Provide the (X, Y) coordinate of the cell's center where the given text is located.  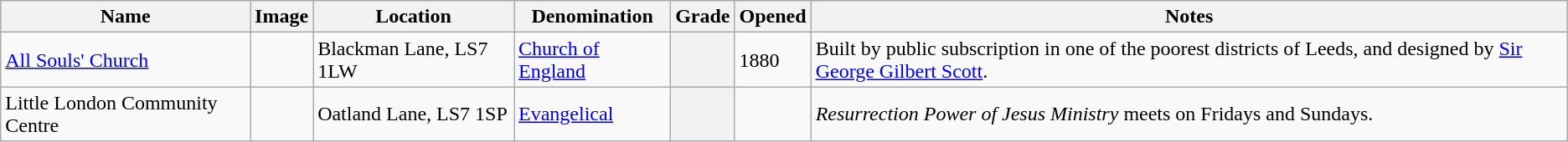
Little London Community Centre (126, 114)
Oatland Lane, LS7 1SP (414, 114)
Grade (703, 17)
1880 (772, 60)
Built by public subscription in one of the poorest districts of Leeds, and designed by Sir George Gilbert Scott. (1189, 60)
Opened (772, 17)
Evangelical (593, 114)
Image (281, 17)
All Souls' Church (126, 60)
Church of England (593, 60)
Denomination (593, 17)
Notes (1189, 17)
Name (126, 17)
Blackman Lane, LS7 1LW (414, 60)
Resurrection Power of Jesus Ministry meets on Fridays and Sundays. (1189, 114)
Location (414, 17)
